Locate the cell with the specified text and output its [x, y] center coordinate. 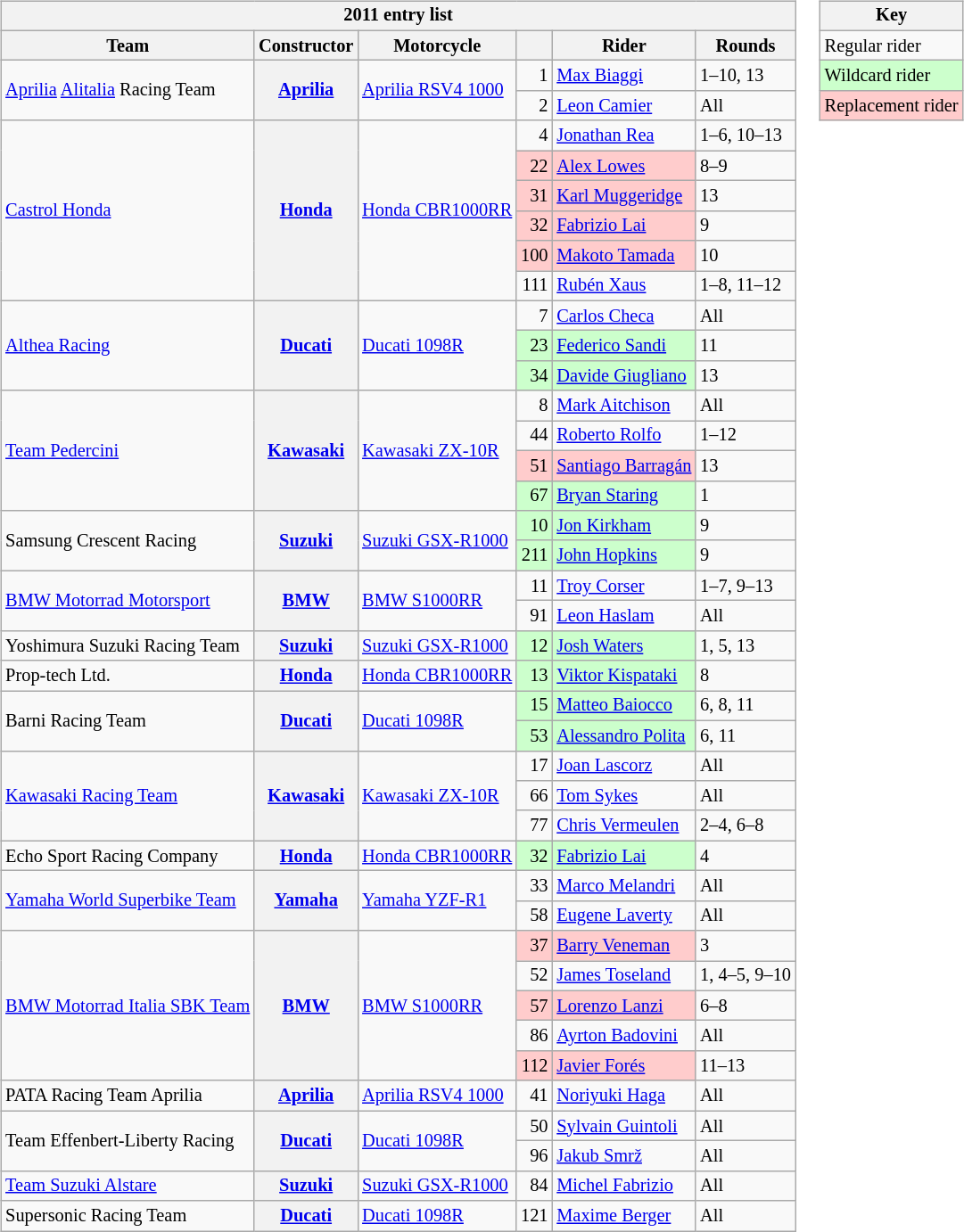
1–12 [746, 436]
Javier Forés [624, 1066]
Karl Muggeridge [624, 196]
Barni Racing Team [128, 720]
Supersonic Racing Team [128, 1216]
Ayrton Badovini [624, 1036]
Lorenzo Lanzi [624, 1006]
Troy Corser [624, 586]
Yamaha World Superbike Team [128, 900]
1–7, 9–13 [746, 586]
Echo Sport Racing Company [128, 856]
44 [534, 436]
Constructor [306, 45]
Carlos Checa [624, 316]
86 [534, 1036]
BMW Motorrad Motorsport [128, 601]
52 [534, 976]
Team [128, 45]
58 [534, 916]
121 [534, 1216]
211 [534, 555]
Maxime Berger [624, 1216]
1–10, 13 [746, 76]
100 [534, 256]
Rubén Xaus [624, 286]
Motorcycle [437, 45]
Team Pedercini [128, 451]
67 [534, 496]
91 [534, 616]
1, 4–5, 9–10 [746, 976]
Viktor Kispataki [624, 676]
Althea Racing [128, 346]
Eugene Laverty [624, 916]
Team Effenbert-Liberty Racing [128, 1141]
Wildcard rider [892, 76]
Replacement rider [892, 106]
96 [534, 1156]
66 [534, 796]
Noriyuki Haga [624, 1096]
6–8 [746, 1006]
Matteo Baiocco [624, 706]
2011 entry list [398, 16]
Jon Kirkham [624, 526]
Bryan Staring [624, 496]
57 [534, 1006]
3 [746, 946]
37 [534, 946]
31 [534, 196]
15 [534, 706]
22 [534, 166]
41 [534, 1096]
111 [534, 286]
17 [534, 766]
Federico Sandi [624, 346]
Marco Melandri [624, 886]
Prop-tech Ltd. [128, 676]
Rounds [746, 45]
50 [534, 1126]
Max Biaggi [624, 76]
23 [534, 346]
2 [534, 106]
Josh Waters [624, 645]
Regular rider [892, 45]
7 [534, 316]
Kawasaki Racing Team [128, 795]
6, 11 [746, 735]
Key [892, 16]
33 [534, 886]
51 [534, 465]
8–9 [746, 166]
Mark Aitchison [624, 406]
84 [534, 1186]
77 [534, 825]
Alessandro Polita [624, 735]
Makoto Tamada [624, 256]
53 [534, 735]
Yoshimura Suzuki Racing Team [128, 645]
Joan Lascorz [624, 766]
Michel Fabrizio [624, 1186]
Team Suzuki Alstare [128, 1186]
Alex Lowes [624, 166]
Samsung Crescent Racing [128, 540]
Chris Vermeulen [624, 825]
PATA Racing Team Aprilia [128, 1096]
Jonathan Rea [624, 136]
BMW Motorrad Italia SBK Team [128, 1006]
11–13 [746, 1066]
Sylvain Guintoli [624, 1126]
6, 8, 11 [746, 706]
Leon Camier [624, 106]
Barry Veneman [624, 946]
2–4, 6–8 [746, 825]
Tom Sykes [624, 796]
Roberto Rolfo [624, 436]
James Toseland [624, 976]
Davide Giugliano [624, 376]
1, 5, 13 [746, 645]
Castrol Honda [128, 210]
Leon Haslam [624, 616]
1–6, 10–13 [746, 136]
1–8, 11–12 [746, 286]
Jakub Smrž [624, 1156]
Aprilia Alitalia Racing Team [128, 91]
Santiago Barragán [624, 465]
Yamaha YZF-R1 [437, 900]
Yamaha [306, 900]
112 [534, 1066]
Rider [624, 45]
12 [534, 645]
John Hopkins [624, 555]
34 [534, 376]
